Determine the (X, Y) coordinate at the center of the cell enclosing the given text.  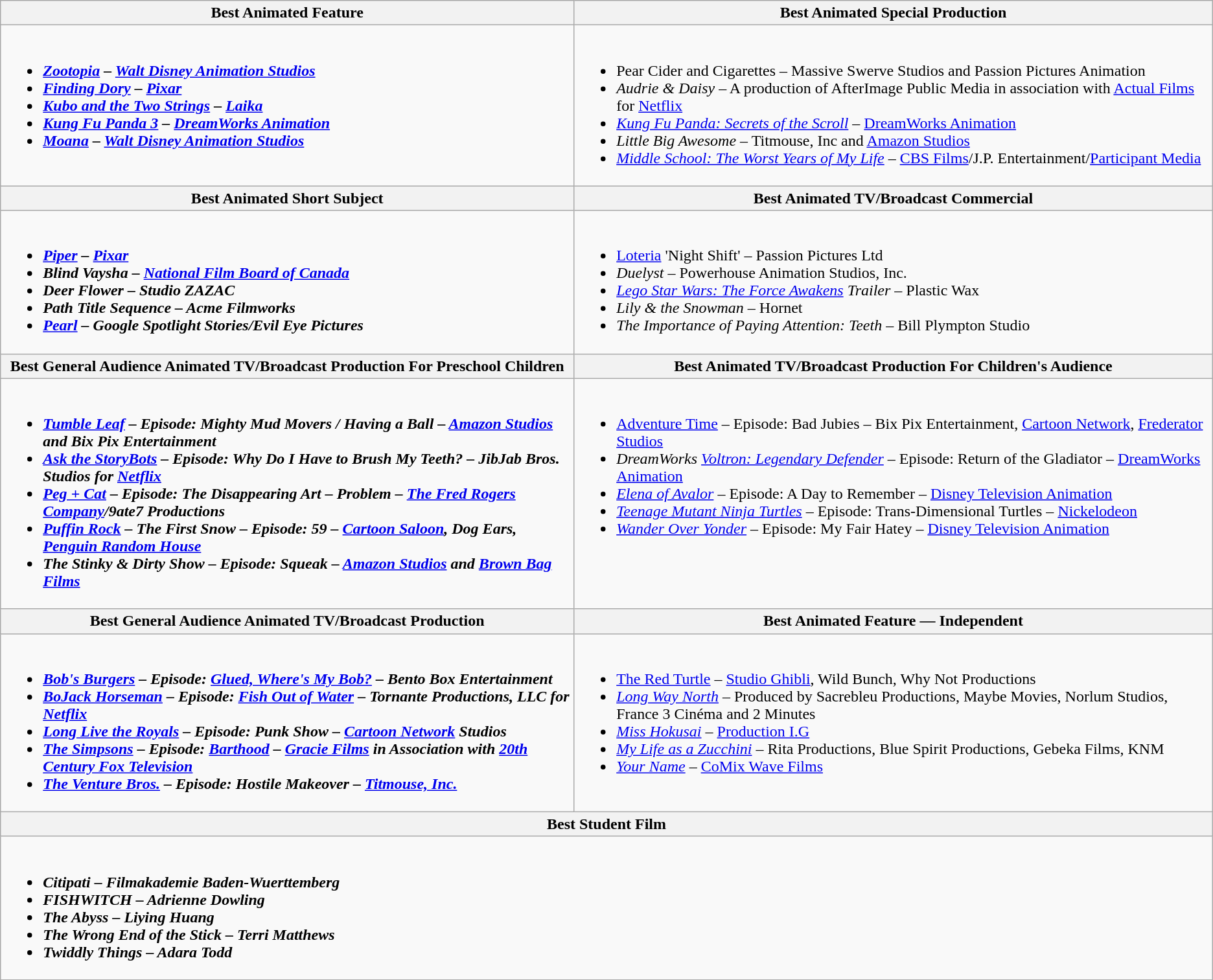
Best Student Film (606, 824)
Best Animated Special Production (894, 13)
Best Animated TV/Broadcast Commercial (894, 198)
Best General Audience Animated TV/Broadcast Production For Preschool Children (288, 366)
Best Animated Feature (288, 13)
Best Animated Short Subject (288, 198)
Best Animated TV/Broadcast Production For Children's Audience (894, 366)
Best Animated Feature — Independent (894, 621)
Best General Audience Animated TV/Broadcast Production (288, 621)
